From the cell containing the given text, extract its center point as [X, Y] coordinate. 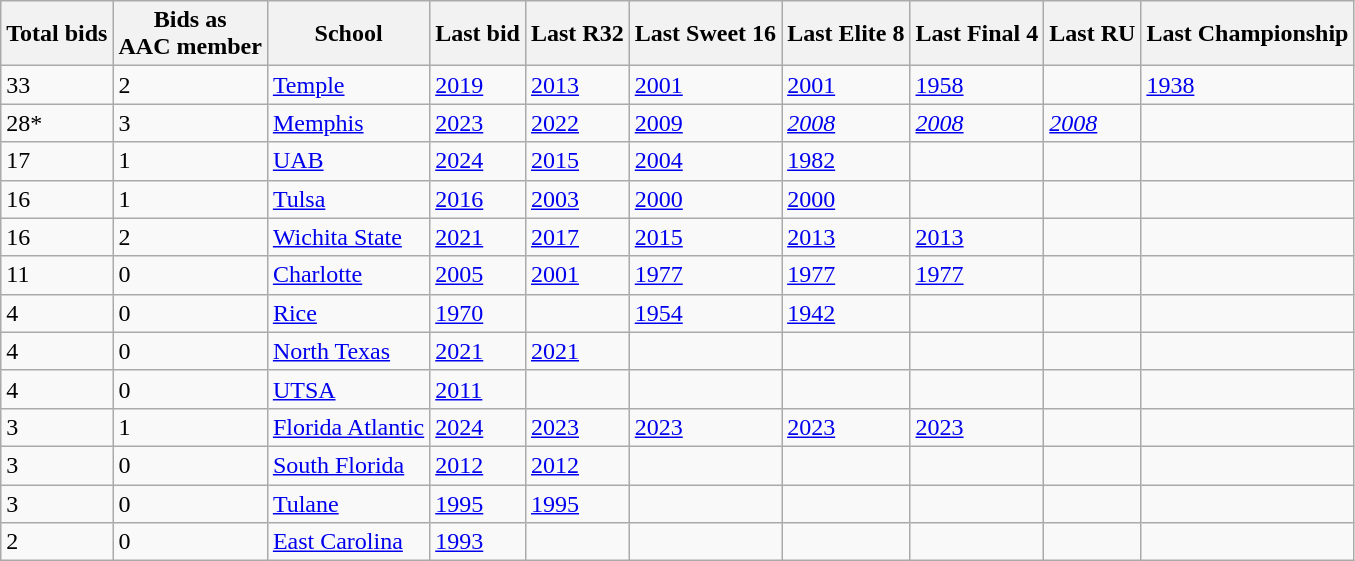
2005 [478, 275]
2004 [705, 161]
2017 [577, 237]
Last Final 4 [977, 34]
1942 [846, 313]
South Florida [348, 465]
2022 [577, 123]
Last Sweet 16 [705, 34]
1970 [478, 313]
2011 [478, 389]
Charlotte [348, 275]
33 [57, 85]
Florida Atlantic [348, 427]
Last bid [478, 34]
North Texas [348, 351]
UAB [348, 161]
School [348, 34]
Rice [348, 313]
East Carolina [348, 542]
1958 [977, 85]
Last R32 [577, 34]
28* [57, 123]
2019 [478, 85]
2009 [705, 123]
1982 [846, 161]
Bids asAAC member [190, 34]
Total bids [57, 34]
2016 [478, 199]
Memphis [348, 123]
Tulane [348, 503]
2003 [577, 199]
Temple [348, 85]
17 [57, 161]
1938 [1248, 85]
Last Championship [1248, 34]
1993 [478, 542]
Wichita State [348, 237]
UTSA [348, 389]
Tulsa [348, 199]
Last RU [1092, 34]
Last Elite 8 [846, 34]
11 [57, 275]
1954 [705, 313]
